Provide the (x, y) coordinate of the cell's center where the given text is located.  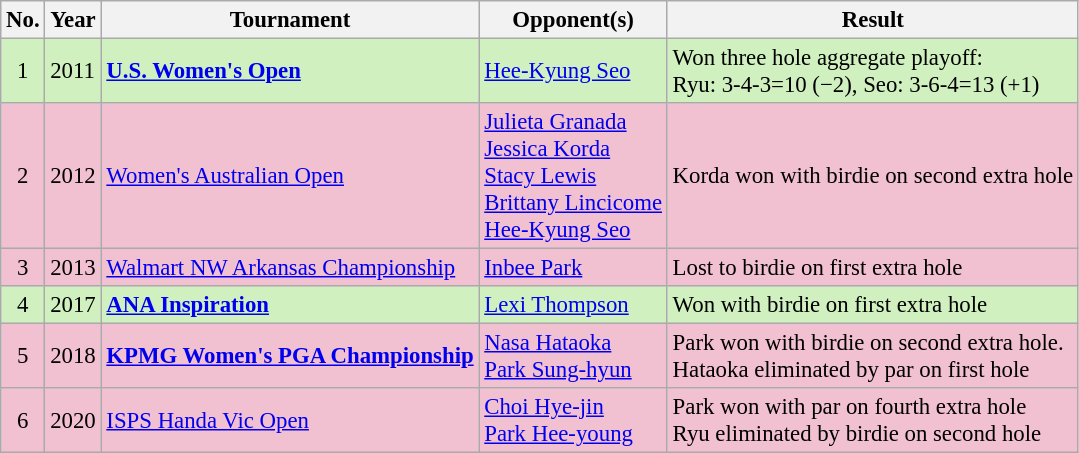
Inbee Park (573, 268)
3 (23, 268)
Result (872, 20)
2017 (73, 305)
2012 (73, 176)
2020 (73, 420)
ANA Inspiration (290, 305)
Hee-Kyung Seo (573, 72)
Walmart NW Arkansas Championship (290, 268)
Year (73, 20)
Korda won with birdie on second extra hole (872, 176)
ISPS Handa Vic Open (290, 420)
4 (23, 305)
Women's Australian Open (290, 176)
Lost to birdie on first extra hole (872, 268)
2013 (73, 268)
Lexi Thompson (573, 305)
No. (23, 20)
Julieta Granada Jessica Korda Stacy Lewis Brittany Lincicome Hee-Kyung Seo (573, 176)
5 (23, 356)
1 (23, 72)
2018 (73, 356)
2 (23, 176)
Nasa Hataoka Park Sung-hyun (573, 356)
2011 (73, 72)
Won with birdie on first extra hole (872, 305)
Choi Hye-jin Park Hee-young (573, 420)
Opponent(s) (573, 20)
Park won with birdie on second extra hole.Hataoka eliminated by par on first hole (872, 356)
KPMG Women's PGA Championship (290, 356)
Won three hole aggregate playoff:Ryu: 3-4-3=10 (−2), Seo: 3-6-4=13 (+1) (872, 72)
Tournament (290, 20)
6 (23, 420)
U.S. Women's Open (290, 72)
Park won with par on fourth extra holeRyu eliminated by birdie on second hole (872, 420)
